For the text-containing cell, return its midpoint in [X, Y] coordinate format. 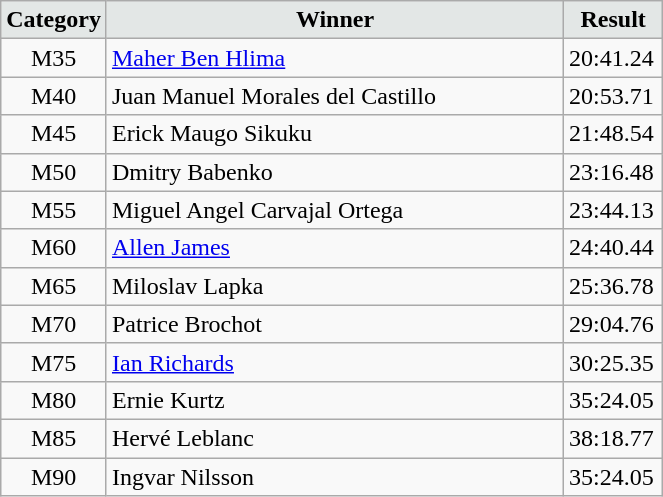
M75 [54, 362]
Miloslav Lapka [334, 286]
M65 [54, 286]
20:41.24 [614, 58]
Patrice Brochot [334, 324]
25:36.78 [614, 286]
Winner [334, 20]
M50 [54, 172]
Ian Richards [334, 362]
M40 [54, 96]
38:18.77 [614, 438]
Juan Manuel Morales del Castillo [334, 96]
29:04.76 [614, 324]
Hervé Leblanc [334, 438]
Maher Ben Hlima [334, 58]
Category [54, 20]
30:25.35 [614, 362]
Ernie Kurtz [334, 400]
24:40.44 [614, 248]
Erick Maugo Sikuku [334, 134]
M55 [54, 210]
M90 [54, 477]
M45 [54, 134]
23:44.13 [614, 210]
Result [614, 20]
21:48.54 [614, 134]
20:53.71 [614, 96]
Dmitry Babenko [334, 172]
23:16.48 [614, 172]
M80 [54, 400]
M85 [54, 438]
M35 [54, 58]
Ingvar Nilsson [334, 477]
Allen James [334, 248]
M70 [54, 324]
M60 [54, 248]
Miguel Angel Carvajal Ortega [334, 210]
